Scan for the cell matching the given text and deliver its [x, y] coordinate at center. 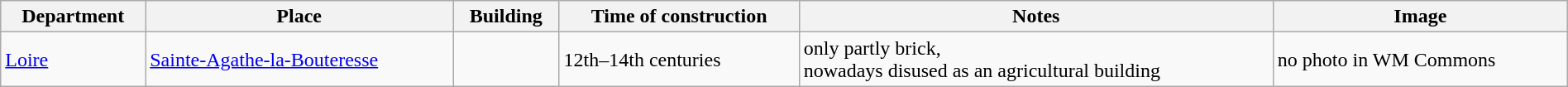
Department [73, 17]
Building [506, 17]
Image [1420, 17]
Place [299, 17]
Time of construction [679, 17]
only partly brick,nowadays disused as an agricultural building [1035, 60]
Loire [73, 60]
no photo in WM Commons [1420, 60]
Notes [1035, 17]
Sainte-Agathe-la-Bouteresse [299, 60]
12th–14th centuries [679, 60]
